Determine the [x, y] coordinate at the center of the cell enclosing the given text.  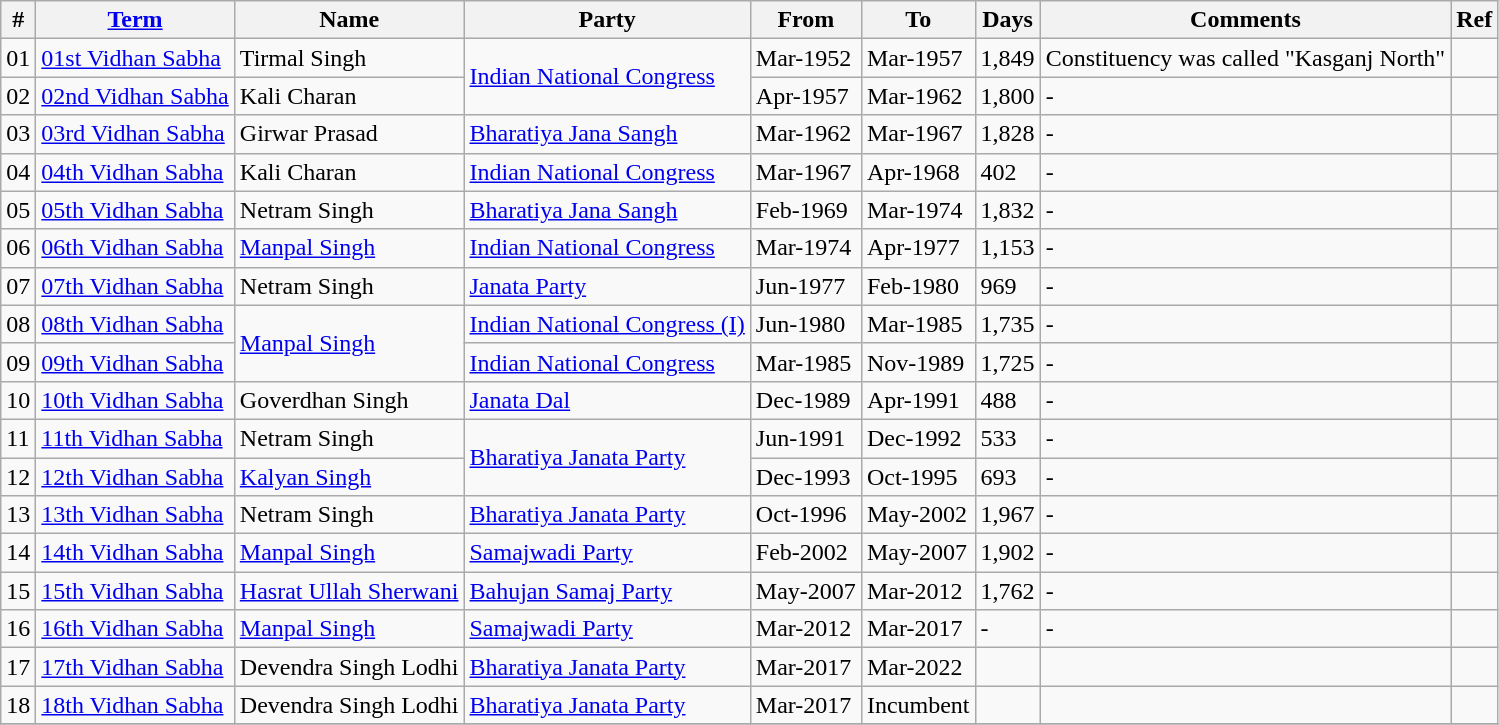
Oct-1996 [806, 515]
Jun-1980 [806, 324]
08 [18, 324]
1,828 [1008, 134]
Apr-1968 [918, 172]
Nov-1989 [918, 362]
01 [18, 58]
969 [1008, 286]
Tirmal Singh [349, 58]
1,762 [1008, 591]
1,153 [1008, 248]
Janata Dal [607, 400]
11th Vidhan Sabha [135, 438]
Kalyan Singh [349, 477]
03rd Vidhan Sabha [135, 134]
Dec-1992 [918, 438]
1,967 [1008, 515]
17 [18, 667]
10th Vidhan Sabha [135, 400]
May-2002 [918, 515]
Term [135, 20]
11 [18, 438]
05th Vidhan Sabha [135, 210]
15th Vidhan Sabha [135, 591]
693 [1008, 477]
18th Vidhan Sabha [135, 705]
10 [18, 400]
Mar-1952 [806, 58]
Hasrat Ullah Sherwani [349, 591]
13 [18, 515]
16th Vidhan Sabha [135, 629]
Indian National Congress (I) [607, 324]
06 [18, 248]
1,735 [1008, 324]
01st Vidhan Sabha [135, 58]
Mar-2022 [918, 667]
Mar-1957 [918, 58]
Oct-1995 [918, 477]
488 [1008, 400]
Jun-1977 [806, 286]
From [806, 20]
1,902 [1008, 553]
Name [349, 20]
02nd Vidhan Sabha [135, 96]
03 [18, 134]
1,849 [1008, 58]
Incumbent [918, 705]
Jun-1991 [806, 438]
13th Vidhan Sabha [135, 515]
Dec-1993 [806, 477]
Girwar Prasad [349, 134]
07th Vidhan Sabha [135, 286]
04 [18, 172]
1,832 [1008, 210]
Constituency was called "Kasganj North" [1246, 58]
Janata Party [607, 286]
Ref [1474, 20]
12 [18, 477]
1,800 [1008, 96]
14 [18, 553]
09 [18, 362]
09th Vidhan Sabha [135, 362]
# [18, 20]
Apr-1991 [918, 400]
07 [18, 286]
05 [18, 210]
Goverdhan Singh [349, 400]
Comments [1246, 20]
Party [607, 20]
08th Vidhan Sabha [135, 324]
14th Vidhan Sabha [135, 553]
18 [18, 705]
Feb-1969 [806, 210]
17th Vidhan Sabha [135, 667]
02 [18, 96]
16 [18, 629]
533 [1008, 438]
To [918, 20]
Days [1008, 20]
Feb-2002 [806, 553]
Apr-1977 [918, 248]
402 [1008, 172]
Bahujan Samaj Party [607, 591]
Dec-1989 [806, 400]
04th Vidhan Sabha [135, 172]
Apr-1957 [806, 96]
1,725 [1008, 362]
15 [18, 591]
06th Vidhan Sabha [135, 248]
12th Vidhan Sabha [135, 477]
Feb-1980 [918, 286]
